From the cell containing the given text, extract its center point as (X, Y) coordinate. 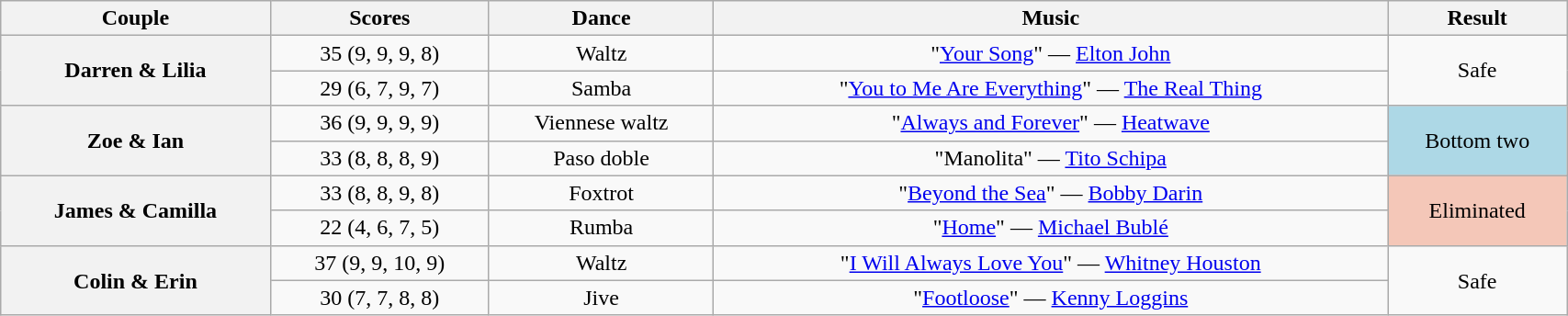
Foxtrot (601, 193)
"Beyond the Sea" — Bobby Darin (1051, 193)
Music (1051, 18)
Bottom two (1477, 141)
22 (4, 6, 7, 5) (379, 228)
37 (9, 9, 10, 9) (379, 263)
"Always and Forever" — Heatwave (1051, 123)
33 (8, 8, 8, 9) (379, 158)
Paso doble (601, 158)
Colin & Erin (136, 280)
Jive (601, 298)
Samba (601, 88)
Viennese waltz (601, 123)
33 (8, 8, 9, 8) (379, 193)
Rumba (601, 228)
"Home" — Michael Bublé (1051, 228)
30 (7, 7, 8, 8) (379, 298)
Scores (379, 18)
Result (1477, 18)
"Manolita" — Tito Schipa (1051, 158)
Zoe & Ian (136, 141)
"I Will Always Love You" — Whitney Houston (1051, 263)
Eliminated (1477, 210)
35 (9, 9, 9, 8) (379, 53)
James & Camilla (136, 210)
"Your Song" — Elton John (1051, 53)
"Footloose" — Kenny Loggins (1051, 298)
Dance (601, 18)
Darren & Lilia (136, 71)
Couple (136, 18)
36 (9, 9, 9, 9) (379, 123)
"You to Me Are Everything" — The Real Thing (1051, 88)
29 (6, 7, 9, 7) (379, 88)
